Pinpoint the cell where the given text exists, returning its (x, y) midpoint coordinate. 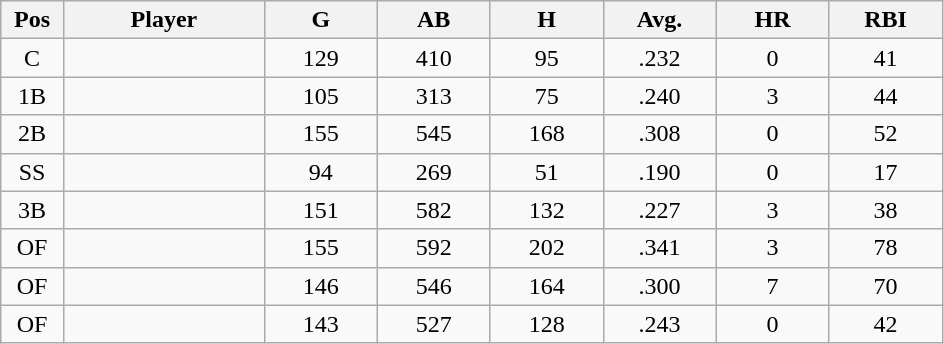
132 (546, 210)
143 (320, 324)
44 (886, 96)
H (546, 20)
Avg. (660, 20)
582 (434, 210)
7 (772, 286)
95 (546, 58)
269 (434, 172)
1B (32, 96)
313 (434, 96)
592 (434, 248)
105 (320, 96)
.227 (660, 210)
Pos (32, 20)
RBI (886, 20)
546 (434, 286)
AB (434, 20)
545 (434, 134)
.190 (660, 172)
146 (320, 286)
164 (546, 286)
.308 (660, 134)
HR (772, 20)
410 (434, 58)
51 (546, 172)
202 (546, 248)
94 (320, 172)
3B (32, 210)
G (320, 20)
38 (886, 210)
527 (434, 324)
.240 (660, 96)
41 (886, 58)
SS (32, 172)
128 (546, 324)
42 (886, 324)
.243 (660, 324)
129 (320, 58)
70 (886, 286)
168 (546, 134)
Player (164, 20)
52 (886, 134)
78 (886, 248)
2B (32, 134)
.300 (660, 286)
C (32, 58)
151 (320, 210)
17 (886, 172)
.341 (660, 248)
75 (546, 96)
.232 (660, 58)
